Identify which cell holds the provided text, then report its [x, y] central coordinate. 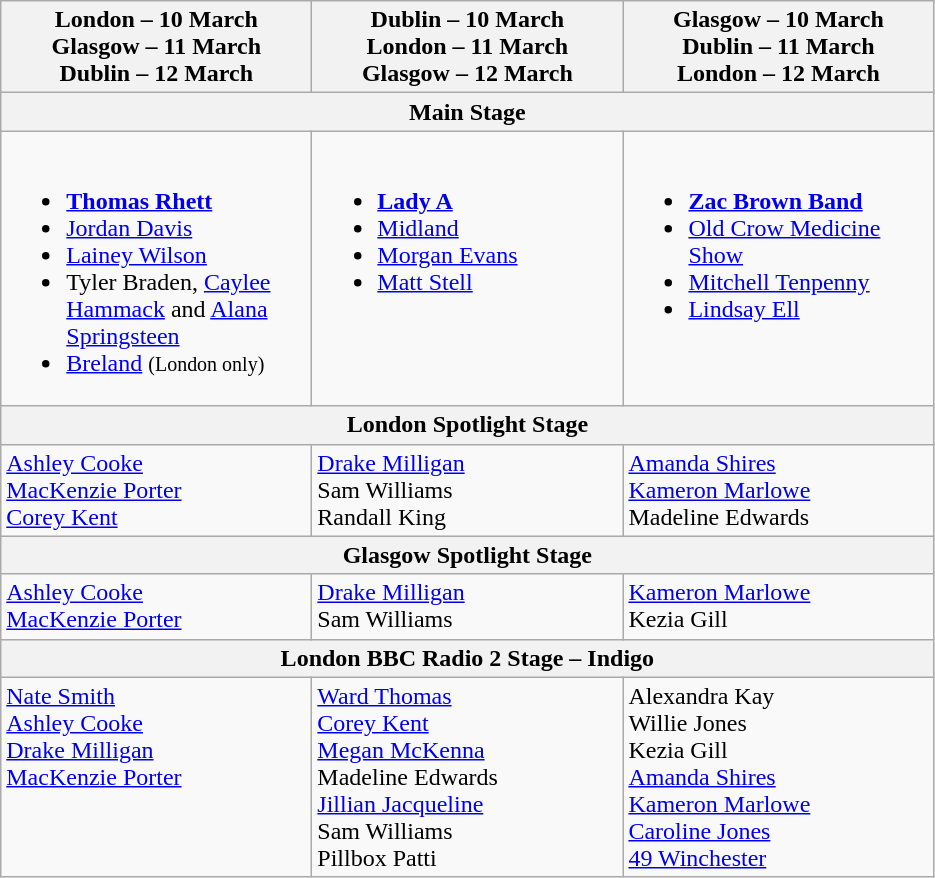
Thomas RhettJordan DavisLainey WilsonTyler Braden, Caylee Hammack and Alana SpringsteenBreland (London only) [156, 268]
London BBC Radio 2 Stage – Indigo [468, 658]
Glasgow Spotlight Stage [468, 555]
Lady AMidlandMorgan EvansMatt Stell [468, 268]
Kameron Marlowe Kezia Gill [778, 606]
Drake Milligan Sam Williams Randall King [468, 490]
London Spotlight Stage [468, 425]
Main Stage [468, 112]
Nate Smith Ashley Cooke Drake Milligan MacKenzie Porter [156, 777]
Ashley Cooke MacKenzie Porter [156, 606]
London – 10 MarchGlasgow – 11 MarchDublin – 12 March [156, 47]
Zac Brown BandOld Crow Medicine ShowMitchell TenpennyLindsay Ell [778, 268]
Drake Milligan Sam Williams [468, 606]
Alexandra Kay Willie Jones Kezia Gill Amanda Shires Kameron Marlowe Caroline Jones 49 Winchester [778, 777]
Ashley Cooke MacKenzie Porter Corey Kent [156, 490]
Ward Thomas Corey Kent Megan McKenna Madeline Edwards Jillian Jacqueline Sam Williams Pillbox Patti [468, 777]
Amanda Shires Kameron Marlowe Madeline Edwards [778, 490]
Glasgow – 10 MarchDublin – 11 MarchLondon – 12 March [778, 47]
Dublin – 10 MarchLondon – 11 MarchGlasgow – 12 March [468, 47]
